Determine the [X, Y] coordinate at the center of the cell enclosing the given text.  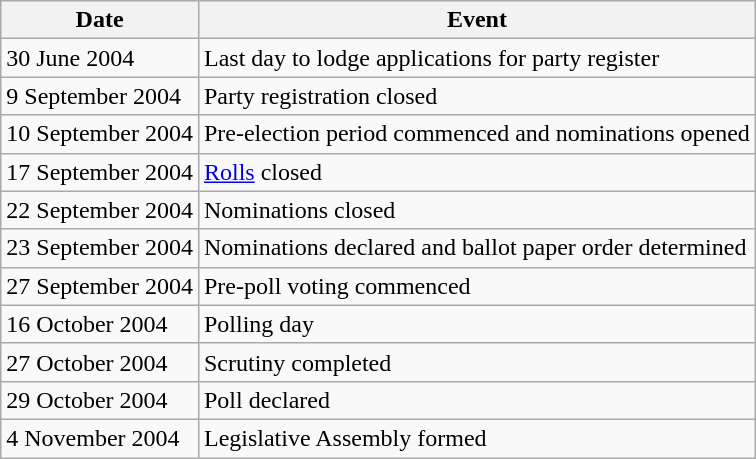
Poll declared [476, 400]
Nominations declared and ballot paper order determined [476, 248]
Event [476, 20]
4 November 2004 [100, 438]
Pre-election period commenced and nominations opened [476, 134]
17 September 2004 [100, 172]
Last day to lodge applications for party register [476, 58]
Pre-poll voting commenced [476, 286]
9 September 2004 [100, 96]
Rolls closed [476, 172]
23 September 2004 [100, 248]
Nominations closed [476, 210]
Party registration closed [476, 96]
27 September 2004 [100, 286]
29 October 2004 [100, 400]
Polling day [476, 324]
10 September 2004 [100, 134]
16 October 2004 [100, 324]
Legislative Assembly formed [476, 438]
Scrutiny completed [476, 362]
30 June 2004 [100, 58]
Date [100, 20]
22 September 2004 [100, 210]
27 October 2004 [100, 362]
